Return the (X, Y) coordinate for the center point of the cell that contains the specified text.  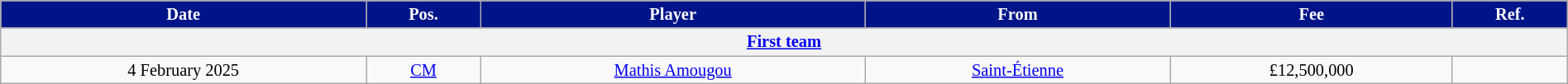
CM (423, 70)
First team (784, 42)
Pos. (423, 14)
4 February 2025 (184, 70)
Mathis Amougou (673, 70)
Saint-Étienne (1017, 70)
From (1017, 14)
£12,500,000 (1312, 70)
Date (184, 14)
Player (673, 14)
Ref. (1510, 14)
Fee (1312, 14)
